Determine the (X, Y) coordinate at the center of the cell enclosing the given text.  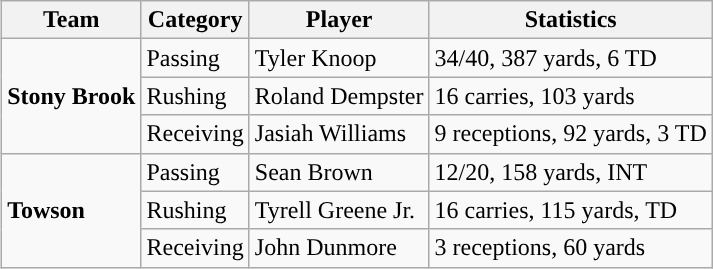
9 receptions, 92 yards, 3 TD (570, 134)
34/40, 387 yards, 6 TD (570, 58)
Roland Dempster (339, 96)
Category (195, 20)
3 receptions, 60 yards (570, 248)
Team (72, 20)
Statistics (570, 20)
Jasiah Williams (339, 134)
Sean Brown (339, 172)
16 carries, 103 yards (570, 96)
Tyrell Greene Jr. (339, 210)
12/20, 158 yards, INT (570, 172)
Player (339, 20)
John Dunmore (339, 248)
Tyler Knoop (339, 58)
Stony Brook (72, 96)
16 carries, 115 yards, TD (570, 210)
Towson (72, 210)
